Provide the [x, y] coordinate of the cell's center where the given text is located.  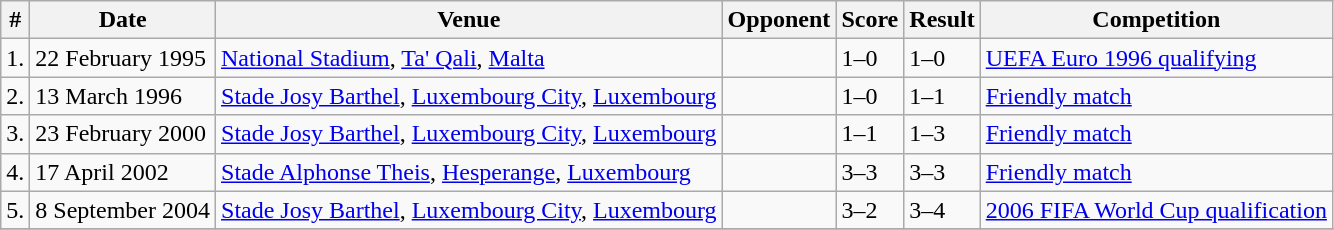
Opponent [779, 20]
Date [123, 20]
3–2 [870, 210]
2006 FIFA World Cup qualification [1156, 210]
2. [16, 96]
Stade Alphonse Theis, Hesperange, Luxembourg [470, 172]
Competition [1156, 20]
Score [870, 20]
4. [16, 172]
# [16, 20]
UEFA Euro 1996 qualifying [1156, 58]
8 September 2004 [123, 210]
National Stadium, Ta' Qali, Malta [470, 58]
5. [16, 210]
Venue [470, 20]
1. [16, 58]
22 February 1995 [123, 58]
3. [16, 134]
23 February 2000 [123, 134]
Result [942, 20]
3–4 [942, 210]
1–3 [942, 134]
17 April 2002 [123, 172]
13 March 1996 [123, 96]
